Locate the cell with the specified text and output its (x, y) center coordinate. 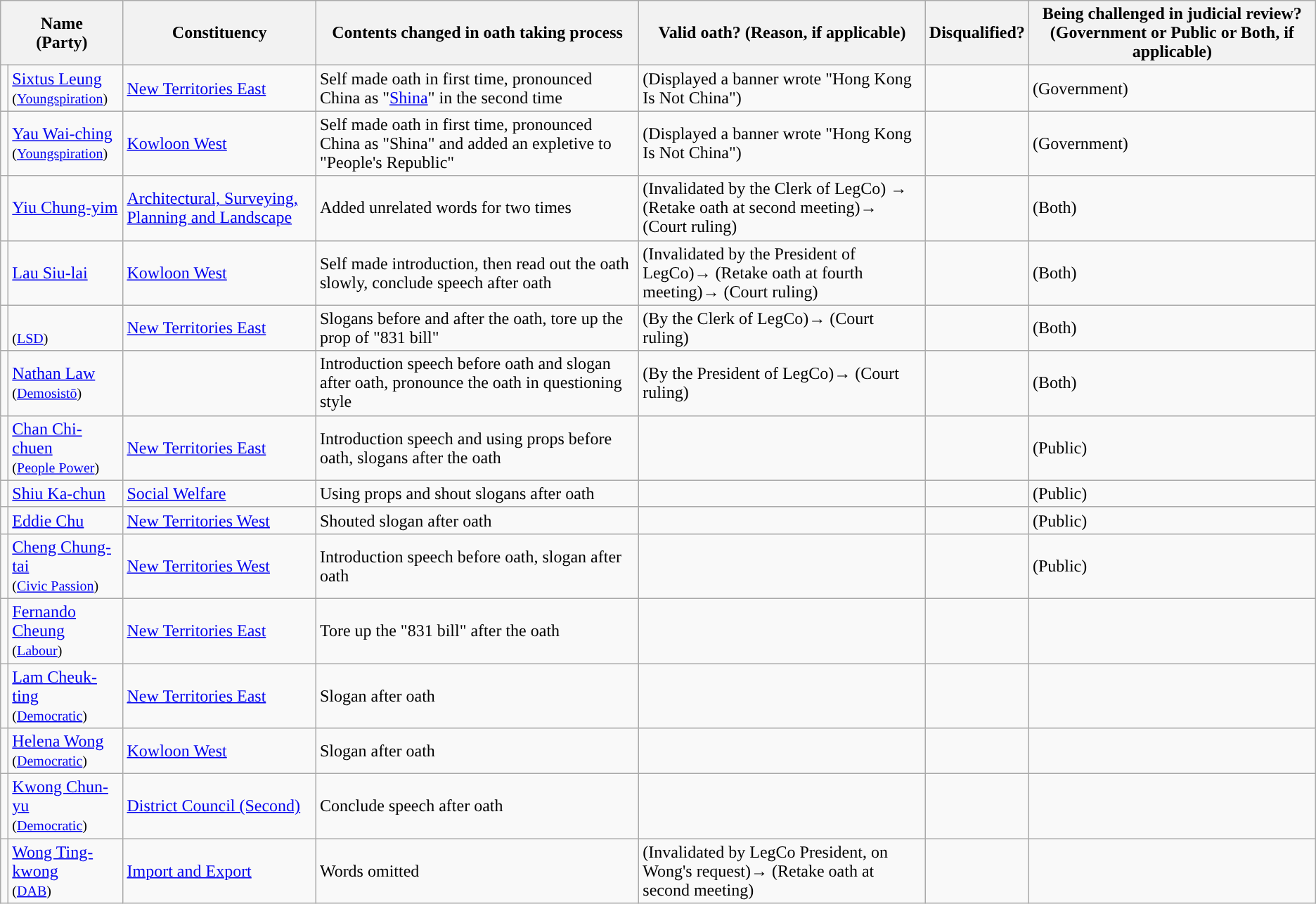
Sixtus Leung(Youngspiration) (66, 89)
Yau Wai-ching(Youngspiration) (66, 143)
Nathan Law(Demosistō) (66, 383)
Kwong Chun-yu(Democratic) (66, 806)
Helena Wong(Democratic) (66, 751)
Disqualified? (977, 33)
Self made oath in first time, pronounced China as "Shina" and added an expletive to "People's Republic" (477, 143)
Introduction speech and using props before oath, slogans after the oath (477, 448)
Lau Siu-lai (66, 273)
Being challenged in judicial review? (Government or Public or Both, if applicable) (1172, 33)
Cheng Chung-tai(Civic Passion) (66, 566)
Valid oath? (Reason, if applicable) (782, 33)
Fernando Cheung(Labour) (66, 631)
Eddie Chu (66, 520)
Using props and shout slogans after oath (477, 493)
Introduction speech before oath and slogan after oath, pronounce the oath in questioning style (477, 383)
Constituency (219, 33)
Tore up the "831 bill" after the oath (477, 631)
Slogans before and after the oath, tore up the prop of "831 bill" (477, 328)
District Council (Second) (219, 806)
Architectural, Surveying, Planning and Landscape (219, 208)
(By the President of LegCo)→ (Court ruling) (782, 383)
(LSD) (66, 328)
Wong Ting-kwong(DAB) (66, 871)
(Invalidated by the President of LegCo)→ (Retake oath at fourth meeting)→ (Court ruling) (782, 273)
Introduction speech before oath, slogan after oath (477, 566)
Contents changed in oath taking process (477, 33)
Chan Chi-chuen(People Power) (66, 448)
(Invalidated by LegCo President, on Wong's request)→ (Retake oath at second meeting) (782, 871)
Name(Party) (62, 33)
Social Welfare (219, 493)
Self made oath in first time, pronounced China as "Shina" in the second time (477, 89)
Lam Cheuk-ting(Democratic) (66, 696)
(By the Clerk of LegCo)→ (Court ruling) (782, 328)
Added unrelated words for two times (477, 208)
Yiu Chung-yim (66, 208)
Import and Export (219, 871)
Words omitted (477, 871)
(Invalidated by the Clerk of LegCo) → (Retake oath at second meeting)→ (Court ruling) (782, 208)
Shiu Ka-chun (66, 493)
Conclude speech after oath (477, 806)
Self made introduction, then read out the oath slowly, conclude speech after oath (477, 273)
Shouted slogan after oath (477, 520)
